Identify which cell holds the provided text, then report its (x, y) central coordinate. 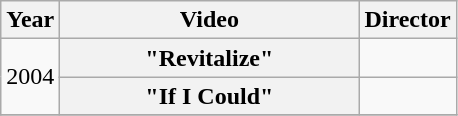
2004 (30, 77)
"Revitalize" (210, 58)
Year (30, 20)
Director (408, 20)
"If I Could" (210, 96)
Video (210, 20)
